Return [X, Y] of the center of cell containing provided text 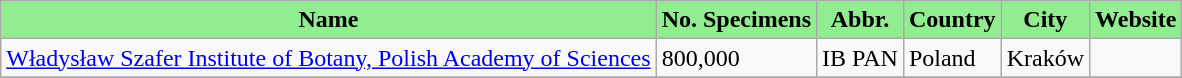
800,000 [736, 58]
No. Specimens [736, 20]
Abbr. [860, 20]
Poland [952, 58]
Władysław Szafer Institute of Botany, Polish Academy of Sciences [328, 58]
Name [328, 20]
Website [1136, 20]
Kraków [1045, 58]
IB PAN [860, 58]
Country [952, 20]
City [1045, 20]
